Pinpoint the cell where the given text exists, returning its (x, y) midpoint coordinate. 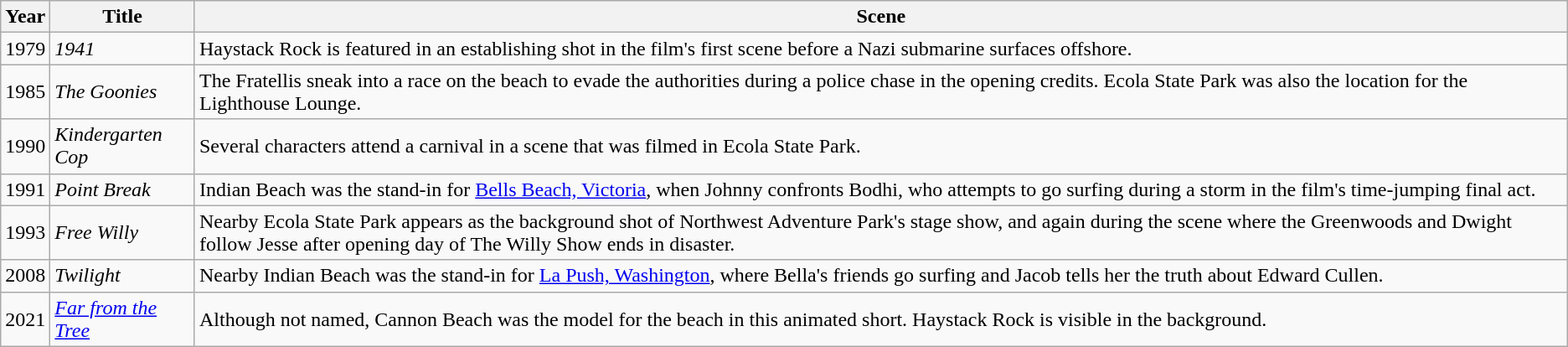
Far from the Tree (122, 319)
1993 (25, 233)
The Goonies (122, 92)
2008 (25, 276)
1979 (25, 49)
1990 (25, 146)
Twilight (122, 276)
1941 (122, 49)
Scene (881, 17)
Haystack Rock is featured in an establishing shot in the film's first scene before a Nazi submarine surfaces offshore. (881, 49)
1991 (25, 189)
1985 (25, 92)
Nearby Indian Beach was the stand-in for La Push, Washington, where Bella's friends go surfing and Jacob tells her the truth about Edward Cullen. (881, 276)
Several characters attend a carnival in a scene that was filmed in Ecola State Park. (881, 146)
Year (25, 17)
2021 (25, 319)
Although not named, Cannon Beach was the model for the beach in this animated short. Haystack Rock is visible in the background. (881, 319)
Free Willy (122, 233)
Kindergarten Cop (122, 146)
Point Break (122, 189)
Title (122, 17)
